Extract the (x, y) coordinate from the center of the cell holding the provided text.  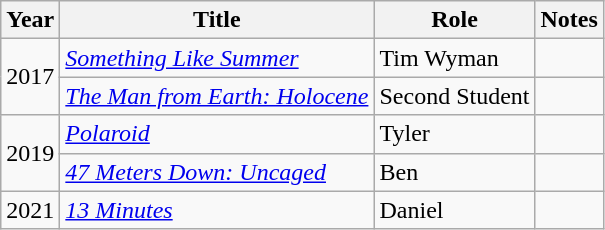
Something Like Summer (217, 58)
Tyler (454, 134)
Daniel (454, 210)
Tim Wyman (454, 58)
2017 (30, 77)
Year (30, 20)
Polaroid (217, 134)
47 Meters Down: Uncaged (217, 172)
13 Minutes (217, 210)
Title (217, 20)
2021 (30, 210)
Notes (569, 20)
Ben (454, 172)
Role (454, 20)
2019 (30, 153)
Second Student (454, 96)
The Man from Earth: Holocene (217, 96)
